Capture the cell that displays the provided text and extract its (x, y) central coordinate. 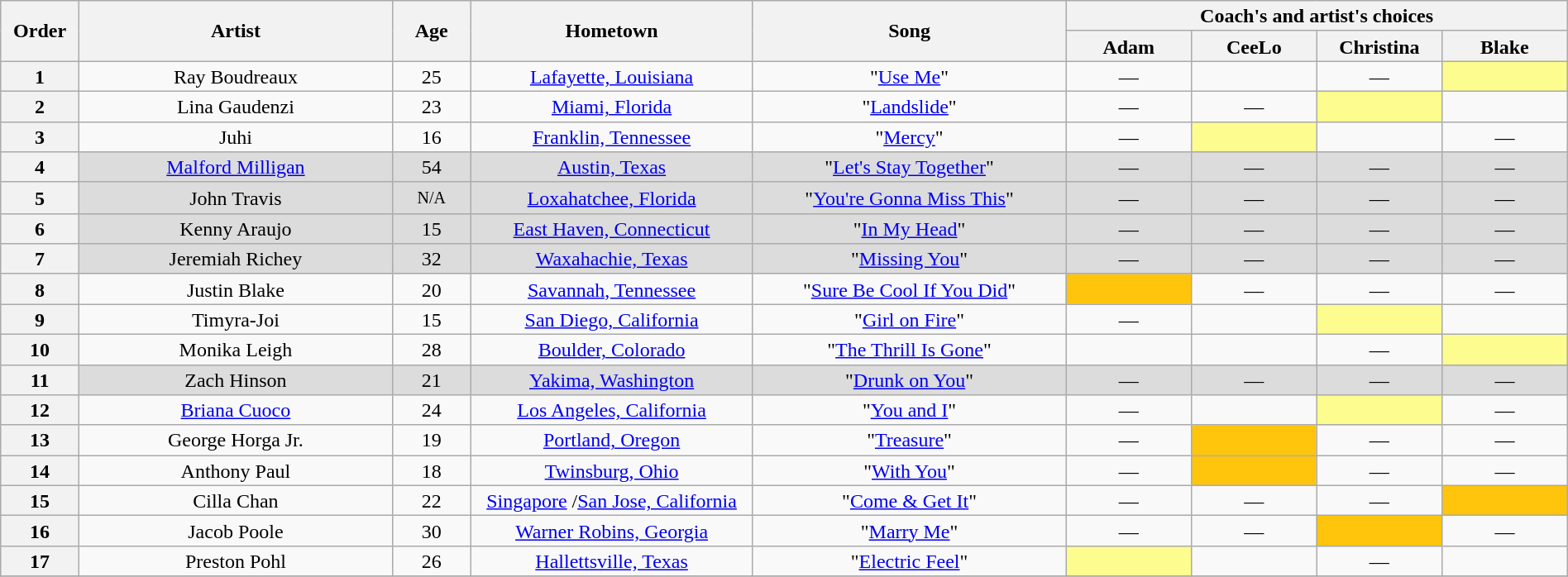
13 (40, 440)
Savannah, Tennessee (612, 289)
San Diego, California (612, 319)
Portland, Oregon (612, 440)
Lina Gaudenzi (235, 106)
"Use Me" (910, 76)
N/A (432, 198)
21 (432, 380)
4 (40, 167)
Age (432, 31)
"The Thrill Is Gone" (910, 349)
23 (432, 106)
"Sure Be Cool If You Did" (910, 289)
"You're Gonna Miss This" (910, 198)
14 (40, 471)
Miami, Florida (612, 106)
Cilla Chan (235, 501)
Briana Cuoco (235, 410)
Lafayette, Louisiana (612, 76)
12 (40, 410)
19 (432, 440)
24 (432, 410)
5 (40, 198)
3 (40, 137)
"Electric Feel" (910, 560)
Jacob Poole (235, 531)
7 (40, 260)
"Treasure" (910, 440)
Jeremiah Richey (235, 260)
Twinsburg, Ohio (612, 471)
Warner Robins, Georgia (612, 531)
Hometown (612, 31)
Malford Milligan (235, 167)
32 (432, 260)
Timyra-Joi (235, 319)
Christina (1379, 46)
30 (432, 531)
Order (40, 31)
Song (910, 31)
Yakima, Washington (612, 380)
18 (432, 471)
Waxahachie, Texas (612, 260)
54 (432, 167)
Los Angeles, California (612, 410)
Coach's and artist's choices (1317, 17)
10 (40, 349)
Kenny Araujo (235, 228)
11 (40, 380)
22 (432, 501)
8 (40, 289)
25 (432, 76)
Justin Blake (235, 289)
"Come & Get It" (910, 501)
28 (432, 349)
Austin, Texas (612, 167)
Zach Hinson (235, 380)
CeeLo (1255, 46)
"With You" (910, 471)
"Mercy" (910, 137)
"In My Head" (910, 228)
George Horga Jr. (235, 440)
Juhi (235, 137)
Blake (1505, 46)
Preston Pohl (235, 560)
"Landslide" (910, 106)
Monika Leigh (235, 349)
"You and I" (910, 410)
9 (40, 319)
Boulder, Colorado (612, 349)
26 (432, 560)
Franklin, Tennessee (612, 137)
1 (40, 76)
"Girl on Fire" (910, 319)
20 (432, 289)
2 (40, 106)
Singapore /San Jose, California (612, 501)
"Marry Me" (910, 531)
East Haven, Connecticut (612, 228)
Anthony Paul (235, 471)
"Drunk on You" (910, 380)
Artist (235, 31)
Ray Boudreaux (235, 76)
6 (40, 228)
Adam (1129, 46)
17 (40, 560)
Loxahatchee, Florida (612, 198)
John Travis (235, 198)
"Missing You" (910, 260)
"Let's Stay Together" (910, 167)
Hallettsville, Texas (612, 560)
